From the cell containing the given text, extract its center point as (X, Y) coordinate. 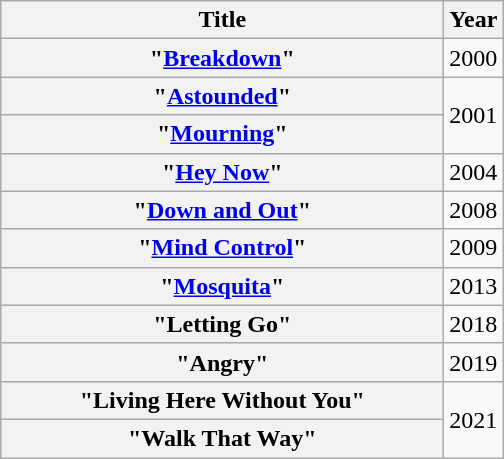
"Astounded" (222, 96)
Year (474, 20)
2021 (474, 419)
2008 (474, 210)
"Hey Now" (222, 172)
2013 (474, 286)
"Down and Out" (222, 210)
"Mosquita" (222, 286)
2009 (474, 248)
"Angry" (222, 362)
2019 (474, 362)
"Letting Go" (222, 324)
"Walk That Way" (222, 438)
2000 (474, 58)
2004 (474, 172)
"Mind Control" (222, 248)
"Mourning" (222, 134)
2001 (474, 115)
Title (222, 20)
2018 (474, 324)
"Breakdown" (222, 58)
"Living Here Without You" (222, 400)
